Scan for the cell matching the given text and deliver its [x, y] coordinate at center. 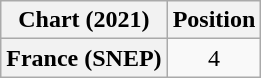
Position [214, 20]
Chart (2021) [84, 20]
France (SNEP) [84, 58]
4 [214, 58]
